Locate the cell with the specified text and output its (x, y) center coordinate. 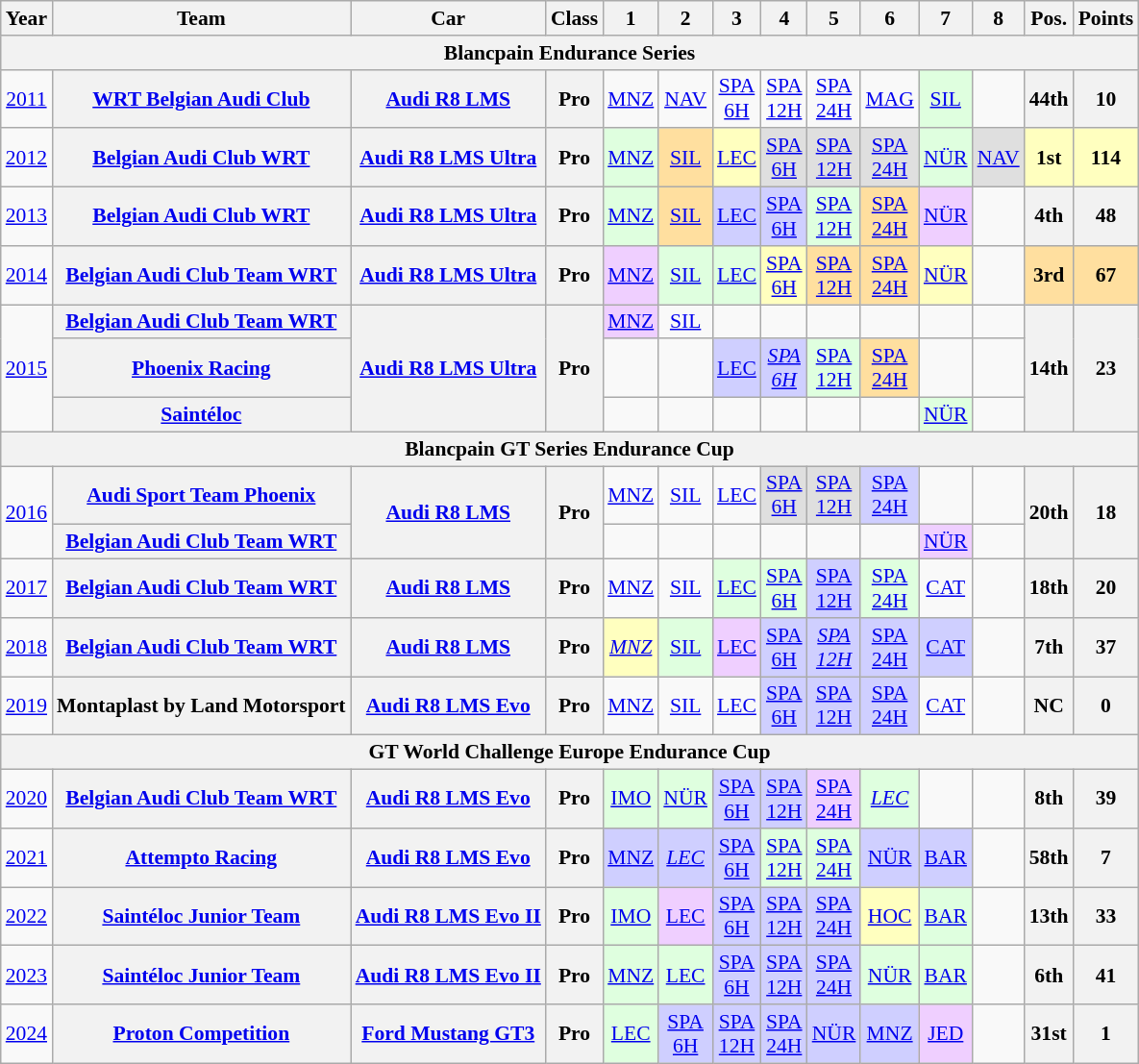
Ford Mustang GT3 (448, 1034)
2013 (27, 217)
6th (1050, 975)
Saintéloc (202, 415)
HOC (890, 917)
20 (1106, 588)
58th (1050, 857)
20th (1050, 513)
8th (1050, 800)
39 (1106, 800)
37 (1106, 648)
2019 (27, 705)
WRT Belgian Audi Club (202, 98)
Blancpain GT Series Endurance Cup (570, 449)
2017 (27, 588)
33 (1106, 917)
2011 (27, 98)
18th (1050, 588)
1st (1050, 158)
2023 (27, 975)
Pos. (1050, 18)
2015 (27, 368)
3 (736, 18)
GT World Challenge Europe Endurance Cup (570, 753)
Points (1106, 18)
Car (448, 18)
Team (202, 18)
2024 (27, 1034)
Phoenix Racing (202, 369)
Audi Sport Team Phoenix (202, 496)
44th (1050, 98)
7th (1050, 648)
114 (1106, 158)
2014 (27, 275)
6 (890, 18)
23 (1106, 368)
18 (1106, 513)
0 (1106, 705)
Attempto Racing (202, 857)
Proton Competition (202, 1034)
2 (685, 18)
14th (1050, 368)
2022 (27, 917)
2021 (27, 857)
Class (575, 18)
Blancpain Endurance Series (570, 53)
8 (999, 18)
13th (1050, 917)
NC (1050, 705)
31st (1050, 1034)
Year (27, 18)
2018 (27, 648)
Montaplast by Land Motorsport (202, 705)
4th (1050, 217)
5 (834, 18)
67 (1106, 275)
48 (1106, 217)
MAG (890, 98)
JED (946, 1034)
2020 (27, 800)
2016 (27, 513)
41 (1106, 975)
3rd (1050, 275)
10 (1106, 98)
2012 (27, 158)
4 (784, 18)
